Return the (X, Y) coordinate for the center point of the cell that contains the specified text.  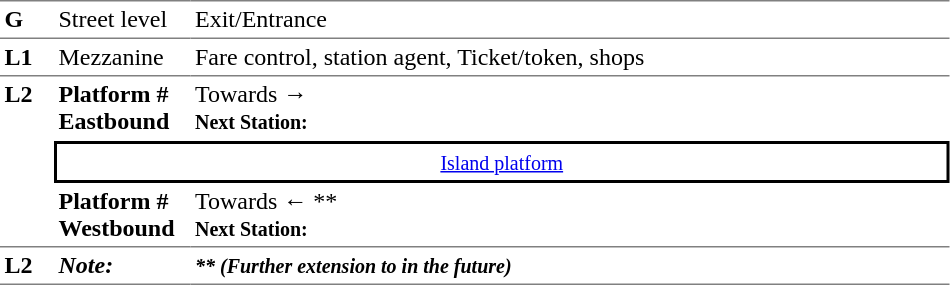
Towards → Next Station: (570, 108)
G (27, 20)
Mezzanine (122, 58)
Exit/Entrance (570, 20)
L1 (27, 58)
Fare control, station agent, Ticket/token, shops (570, 58)
Platform #Eastbound (122, 108)
L2 (27, 162)
Towards ← **Next Station: (570, 215)
Island platform (502, 162)
Platform #Westbound (122, 215)
Street level (122, 20)
